Detect which cell encompasses the target text, then output its (x, y) center coordinate. 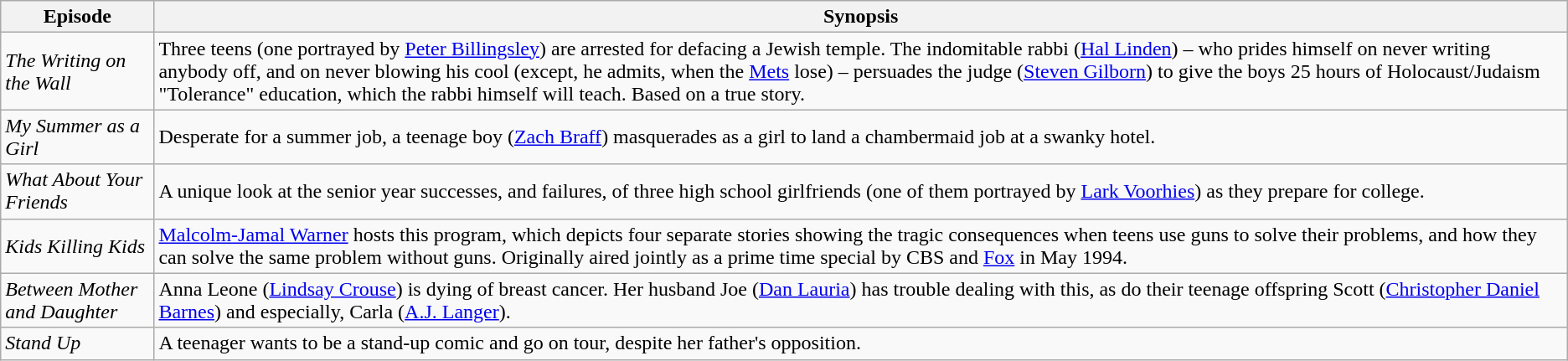
Kids Killing Kids (77, 246)
Between Mother and Daughter (77, 300)
Desperate for a summer job, a teenage boy (Zach Braff) masquerades as a girl to land a chambermaid job at a swanky hotel. (861, 137)
A teenager wants to be a stand-up comic and go on tour, despite her father's opposition. (861, 343)
The Writing on the Wall (77, 71)
Episode (77, 17)
Stand Up (77, 343)
My Summer as a Girl (77, 137)
Synopsis (861, 17)
What About Your Friends (77, 191)
